Search for the cell housing the specified text and yield its [x, y] center coordinate. 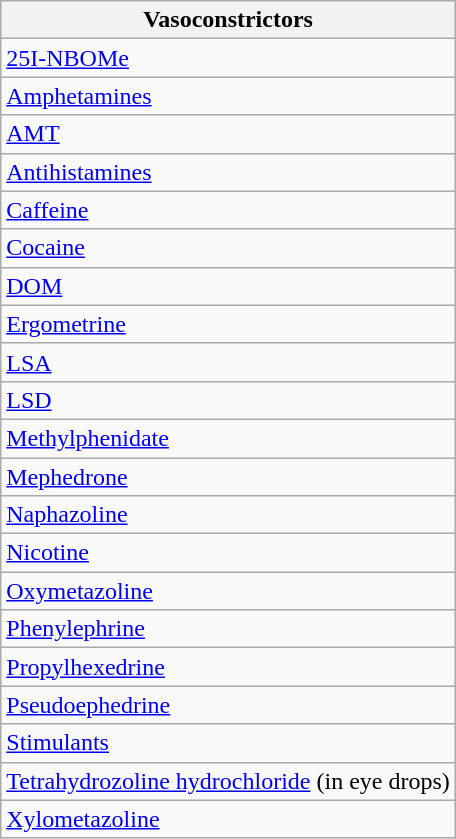
Tetrahydrozoline hydrochloride (in eye drops) [228, 781]
Vasoconstrictors [228, 20]
Nicotine [228, 553]
25I-NBOMe [228, 58]
Stimulants [228, 743]
DOM [228, 286]
Cocaine [228, 248]
Oxymetazoline [228, 591]
Methylphenidate [228, 438]
Caffeine [228, 210]
Naphazoline [228, 515]
Mephedrone [228, 477]
AMT [228, 134]
Phenylephrine [228, 629]
Propylhexedrine [228, 667]
Amphetamines [228, 96]
LSA [228, 362]
Antihistamines [228, 172]
Xylometazoline [228, 819]
Ergometrine [228, 324]
Pseudoephedrine [228, 705]
LSD [228, 400]
